Capture the cell that displays the provided text and extract its [x, y] central coordinate. 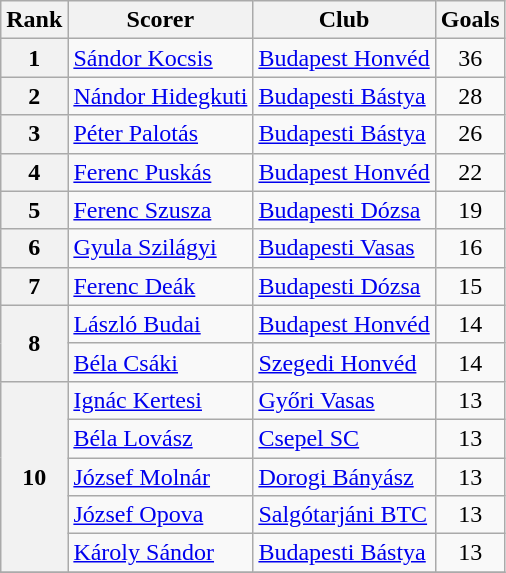
5 [34, 210]
Budapesti Vasas [344, 248]
László Budai [160, 324]
Sándor Kocsis [160, 58]
8 [34, 343]
Béla Lovász [160, 438]
Károly Sándor [160, 553]
Scorer [160, 20]
6 [34, 248]
1 [34, 58]
Ignác Kertesi [160, 400]
Szegedi Honvéd [344, 362]
26 [470, 134]
József Molnár [160, 477]
28 [470, 96]
Béla Csáki [160, 362]
19 [470, 210]
Ferenc Deák [160, 286]
3 [34, 134]
22 [470, 172]
József Opova [160, 515]
7 [34, 286]
15 [470, 286]
36 [470, 58]
Gyula Szilágyi [160, 248]
Nándor Hidegkuti [160, 96]
Rank [34, 20]
16 [470, 248]
Győri Vasas [344, 400]
Dorogi Bányász [344, 477]
Ferenc Szusza [160, 210]
2 [34, 96]
Club [344, 20]
4 [34, 172]
10 [34, 476]
Péter Palotás [160, 134]
Csepel SC [344, 438]
Ferenc Puskás [160, 172]
Goals [470, 20]
Salgótarjáni BTC [344, 515]
